Scan for the cell matching the given text and deliver its (x, y) coordinate at center. 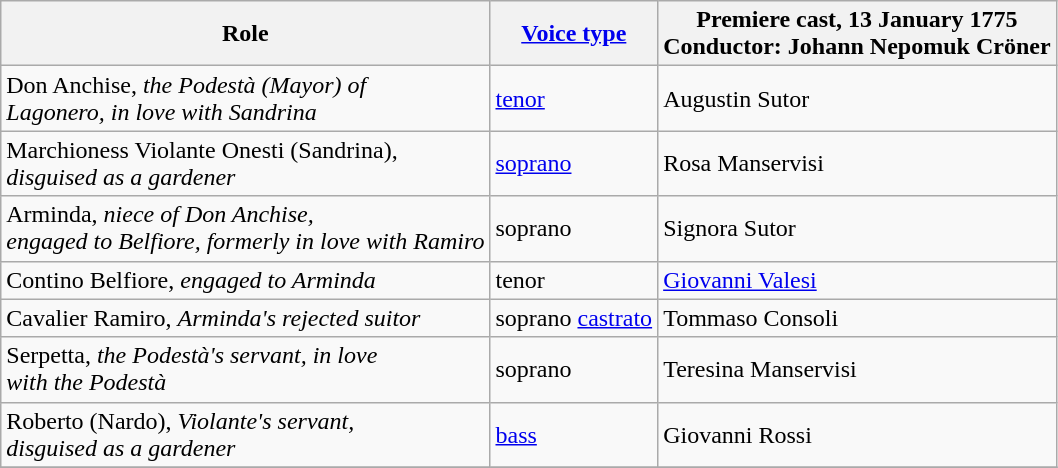
Cavalier Ramiro, Arminda's rejected suitor (246, 318)
Signora Sutor (857, 228)
Rosa Manservisi (857, 164)
soprano castrato (574, 318)
Role (246, 34)
Arminda, niece of Don Anchise, engaged to Belfiore, formerly in love with Ramiro (246, 228)
Giovanni Rossi (857, 434)
Don Anchise, the Podestà (Mayor) of Lagonero, in love with Sandrina (246, 98)
Roberto (Nardo), Violante's servant, disguised as a gardener (246, 434)
Augustin Sutor (857, 98)
Serpetta, the Podestà's servant, in love with the Podestà (246, 370)
Contino Belfiore, engaged to Arminda (246, 280)
Giovanni Valesi (857, 280)
Teresina Manservisi (857, 370)
Tommaso Consoli (857, 318)
Marchioness Violante Onesti (Sandrina), disguised as a gardener (246, 164)
Voice type (574, 34)
Premiere cast, 13 January 1775Conductor: Johann Nepomuk Cröner (857, 34)
bass (574, 434)
